Scan for the cell matching the given text and deliver its [X, Y] coordinate at center. 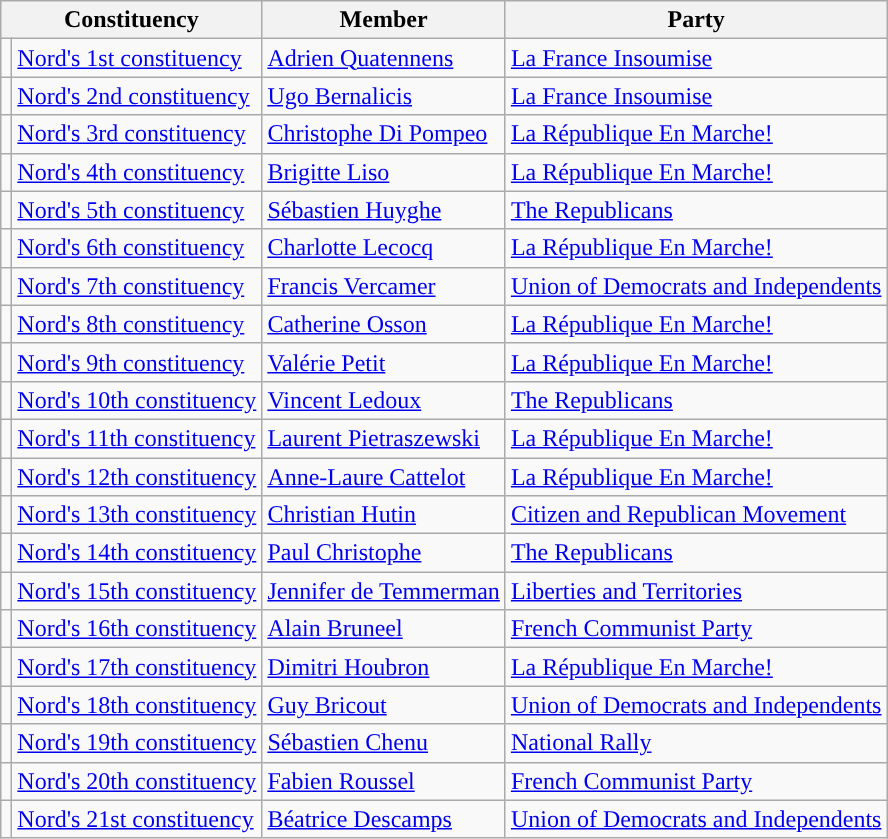
Nord's 16th constituency [137, 629]
Dimitri Houbron [384, 667]
Nord's 3rd constituency [137, 134]
Nord's 21st constituency [137, 819]
Member [384, 20]
Vincent Ledoux [384, 400]
Nord's 6th constituency [137, 248]
Nord's 17th constituency [137, 667]
Ugo Bernalicis [384, 96]
Fabien Roussel [384, 781]
Nord's 11th constituency [137, 438]
Charlotte Lecocq [384, 248]
Nord's 9th constituency [137, 362]
Sébastien Chenu [384, 743]
Jennifer de Temmerman [384, 591]
Alain Bruneel [384, 629]
Francis Vercamer [384, 286]
Nord's 8th constituency [137, 324]
Guy Bricout [384, 705]
Laurent Pietraszewski [384, 438]
Nord's 20th constituency [137, 781]
Béatrice Descamps [384, 819]
Brigitte Liso [384, 172]
Sébastien Huyghe [384, 210]
Paul Christophe [384, 553]
Nord's 2nd constituency [137, 96]
Nord's 4th constituency [137, 172]
Nord's 5th constituency [137, 210]
Christian Hutin [384, 515]
Nord's 13th constituency [137, 515]
Party [696, 20]
Catherine Osson [384, 324]
Nord's 12th constituency [137, 477]
Constituency [132, 20]
Nord's 15th constituency [137, 591]
Liberties and Territories [696, 591]
Nord's 18th constituency [137, 705]
Nord's 19th constituency [137, 743]
Nord's 7th constituency [137, 286]
National Rally [696, 743]
Citizen and Republican Movement [696, 515]
Adrien Quatennens [384, 58]
Nord's 10th constituency [137, 400]
Christophe Di Pompeo [384, 134]
Nord's 14th constituency [137, 553]
Anne-Laure Cattelot [384, 477]
Nord's 1st constituency [137, 58]
Valérie Petit [384, 362]
